Return (X, Y) of the center of cell containing provided text 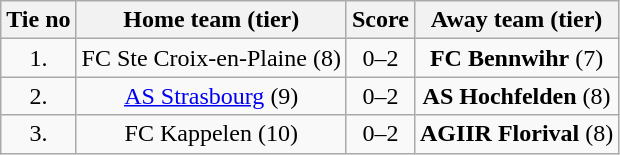
2. (38, 96)
AS Strasbourg (9) (211, 96)
3. (38, 134)
FC Kappelen (10) (211, 134)
Tie no (38, 20)
Away team (tier) (516, 20)
FC Ste Croix-en-Plaine (8) (211, 58)
AGIIR Florival (8) (516, 134)
AS Hochfelden (8) (516, 96)
Home team (tier) (211, 20)
FC Bennwihr (7) (516, 58)
1. (38, 58)
Score (380, 20)
